Provide the (x, y) coordinate of the cell's center where the given text is located.  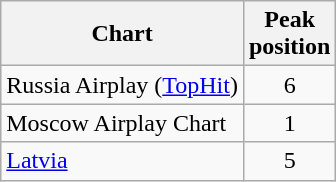
5 (289, 161)
Moscow Airplay Chart (122, 123)
Russia Airplay (TopHit) (122, 85)
1 (289, 123)
6 (289, 85)
Chart (122, 34)
Latvia (122, 161)
Peakposition (289, 34)
